Provide the [X, Y] coordinate of the cell's center where the given text is located.  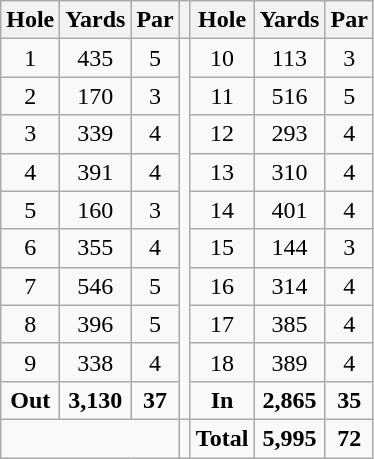
355 [96, 248]
8 [30, 324]
391 [96, 172]
7 [30, 286]
11 [222, 96]
2 [30, 96]
160 [96, 210]
35 [349, 400]
144 [290, 248]
2,865 [290, 400]
396 [96, 324]
113 [290, 58]
516 [290, 96]
13 [222, 172]
37 [155, 400]
389 [290, 362]
314 [290, 286]
15 [222, 248]
546 [96, 286]
16 [222, 286]
435 [96, 58]
Total [222, 438]
10 [222, 58]
3,130 [96, 400]
338 [96, 362]
72 [349, 438]
14 [222, 210]
170 [96, 96]
401 [290, 210]
12 [222, 134]
310 [290, 172]
Out [30, 400]
In [222, 400]
385 [290, 324]
5,995 [290, 438]
17 [222, 324]
9 [30, 362]
6 [30, 248]
293 [290, 134]
18 [222, 362]
1 [30, 58]
339 [96, 134]
